Pinpoint the cell where the given text exists, returning its (x, y) midpoint coordinate. 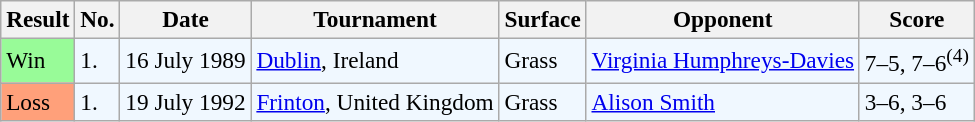
19 July 1992 (186, 101)
Date (186, 19)
Opponent (722, 19)
7–5, 7–6(4) (916, 60)
Frinton, United Kingdom (375, 101)
Alison Smith (722, 101)
3–6, 3–6 (916, 101)
Loss (38, 101)
Virginia Humphreys-Davies (722, 60)
No. (98, 19)
Result (38, 19)
Win (38, 60)
Score (916, 19)
Surface (542, 19)
16 July 1989 (186, 60)
Dublin, Ireland (375, 60)
Tournament (375, 19)
